Pinpoint the cell where the given text exists, returning its (X, Y) midpoint coordinate. 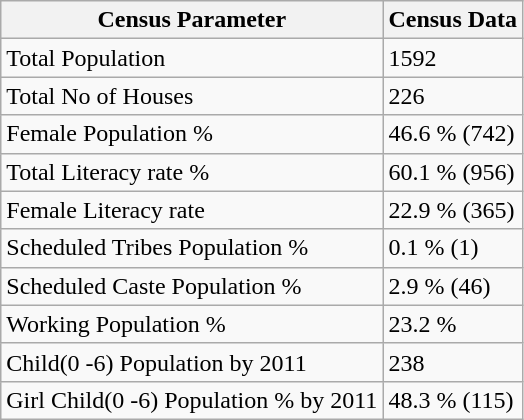
Total Population (192, 58)
22.9 % (365) (453, 210)
Scheduled Caste Population % (192, 286)
23.2 % (453, 324)
Total No of Houses (192, 96)
238 (453, 362)
0.1 % (1) (453, 248)
1592 (453, 58)
Scheduled Tribes Population % (192, 248)
Working Population % (192, 324)
Female Population % (192, 134)
Female Literacy rate (192, 210)
2.9 % (46) (453, 286)
60.1 % (956) (453, 172)
Census Data (453, 20)
48.3 % (115) (453, 400)
Census Parameter (192, 20)
226 (453, 96)
Child(0 -6) Population by 2011 (192, 362)
46.6 % (742) (453, 134)
Girl Child(0 -6) Population % by 2011 (192, 400)
Total Literacy rate % (192, 172)
